Determine the (x, y) coordinate at the center of the cell enclosing the given text.  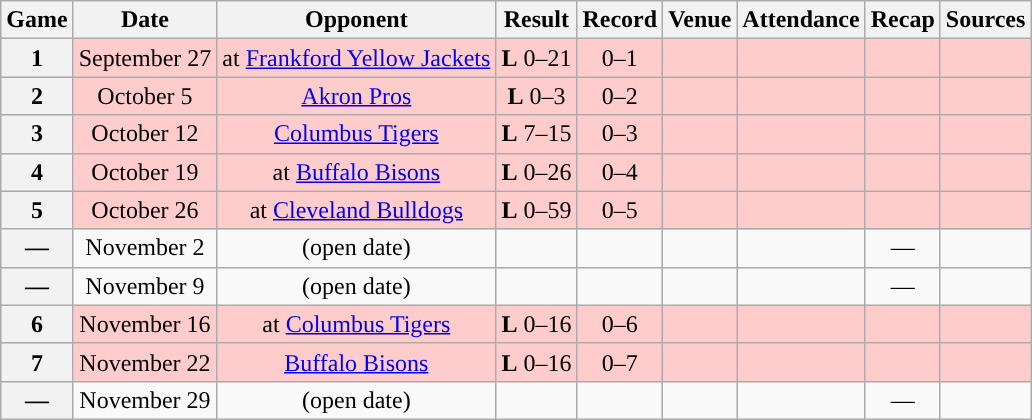
L 0–59 (536, 210)
September 27 (145, 58)
4 (37, 172)
L 0–21 (536, 58)
0–4 (620, 172)
October 19 (145, 172)
November 16 (145, 324)
Record (620, 20)
L 0–3 (536, 96)
5 (37, 210)
November 22 (145, 362)
at Buffalo Bisons (356, 172)
6 (37, 324)
1 (37, 58)
Sources (986, 20)
November 29 (145, 400)
7 (37, 362)
Venue (700, 20)
Attendance (801, 20)
0–6 (620, 324)
Akron Pros (356, 96)
0–7 (620, 362)
Recap (902, 20)
at Columbus Tigers (356, 324)
0–3 (620, 134)
0–2 (620, 96)
at Cleveland Bulldogs (356, 210)
3 (37, 134)
2 (37, 96)
Result (536, 20)
Opponent (356, 20)
Game (37, 20)
October 26 (145, 210)
L 7–15 (536, 134)
0–1 (620, 58)
Date (145, 20)
November 2 (145, 248)
Buffalo Bisons (356, 362)
at Frankford Yellow Jackets (356, 58)
L 0–26 (536, 172)
Columbus Tigers (356, 134)
October 12 (145, 134)
October 5 (145, 96)
November 9 (145, 286)
0–5 (620, 210)
